From the cell containing the given text, extract its center point as (X, Y) coordinate. 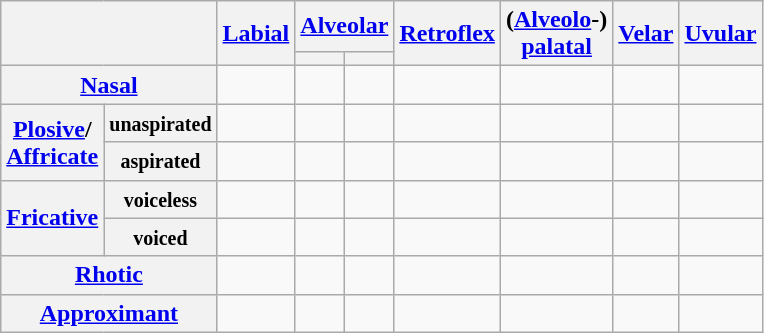
Uvular (720, 34)
Velar (646, 34)
voiceless (160, 199)
aspirated (160, 161)
Plosive/Affricate (52, 142)
(Alveolo-)palatal (556, 34)
Retroflex (448, 34)
Rhotic (109, 275)
Labial (256, 34)
voiced (160, 237)
Alveolar (344, 26)
unaspirated (160, 123)
Nasal (109, 85)
Approximant (109, 313)
Fricative (52, 218)
